Extract the [X, Y] coordinate from the center of the cell holding the provided text.  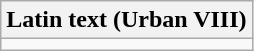
Latin text (Urban VIII) [126, 20]
